Output the (X, Y) coordinate of the center of the cell containing the given text.  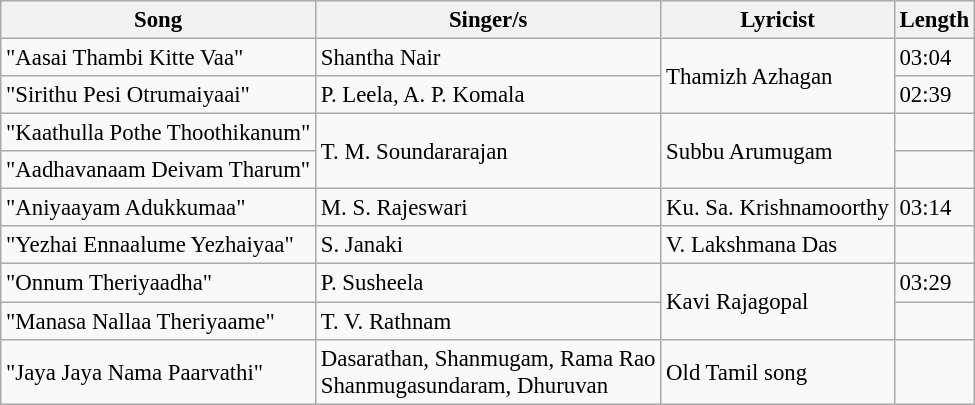
"Jaya Jaya Nama Paarvathi" (158, 372)
Thamizh Azhagan (778, 76)
"Onnum Theriyaadha" (158, 283)
Song (158, 20)
"Manasa Nallaa Theriyaame" (158, 321)
03:04 (934, 58)
02:39 (934, 95)
"Aasai Thambi Kitte Vaa" (158, 58)
Kavi Rajagopal (778, 302)
"Sirithu Pesi Otrumaiyaai" (158, 95)
M. S. Rajeswari (488, 208)
Ku. Sa. Krishnamoorthy (778, 208)
V. Lakshmana Das (778, 245)
Subbu Arumugam (778, 152)
Lyricist (778, 20)
Dasarathan, Shanmugam, Rama RaoShanmugasundaram, Dhuruvan (488, 372)
Length (934, 20)
"Aniyaayam Adukkumaa" (158, 208)
T. M. Soundararajan (488, 152)
03:14 (934, 208)
Old Tamil song (778, 372)
T. V. Rathnam (488, 321)
"Kaathulla Pothe Thoothikanum" (158, 133)
03:29 (934, 283)
Singer/s (488, 20)
P. Susheela (488, 283)
Shantha Nair (488, 58)
"Yezhai Ennaalume Yezhaiyaa" (158, 245)
"Aadhavanaam Deivam Tharum" (158, 170)
P. Leela, A. P. Komala (488, 95)
S. Janaki (488, 245)
